Identify which cell holds the provided text, then report its (X, Y) central coordinate. 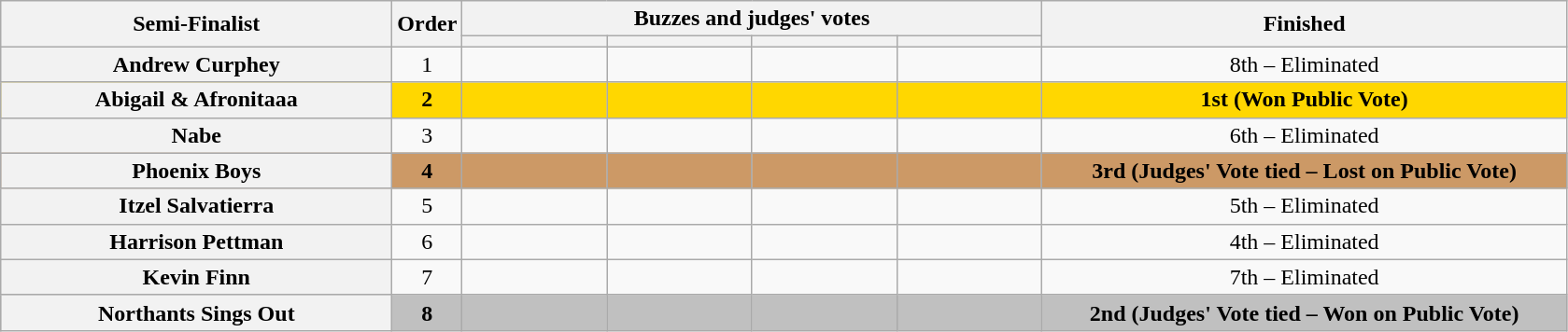
Finished (1304, 24)
3 (428, 135)
Phoenix Boys (196, 171)
Buzzes and judges' votes (752, 19)
Nabe (196, 135)
Itzel Salvatierra (196, 206)
5th – Eliminated (1304, 206)
3rd (Judges' Vote tied – Lost on Public Vote) (1304, 171)
8 (428, 312)
Order (428, 24)
8th – Eliminated (1304, 64)
1 (428, 64)
Andrew Curphey (196, 64)
4th – Eliminated (1304, 242)
5 (428, 206)
Abigail & Afronitaaa (196, 100)
2nd (Judges' Vote tied – Won on Public Vote) (1304, 312)
2 (428, 100)
Semi-Finalist (196, 24)
7 (428, 277)
4 (428, 171)
1st (Won Public Vote) (1304, 100)
6th – Eliminated (1304, 135)
Northants Sings Out (196, 312)
Kevin Finn (196, 277)
7th – Eliminated (1304, 277)
Harrison Pettman (196, 242)
6 (428, 242)
